From the cell containing the given text, extract its center point as [X, Y] coordinate. 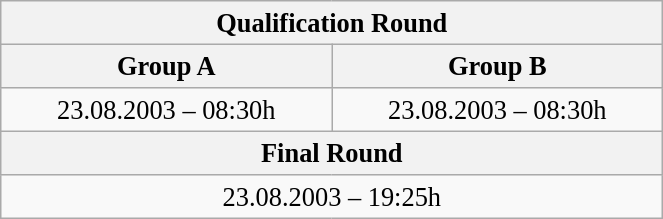
Group B [498, 66]
Group A [166, 66]
Qualification Round [332, 22]
Final Round [332, 153]
23.08.2003 – 19:25h [332, 197]
